Return (X, Y) of the center of cell containing provided text 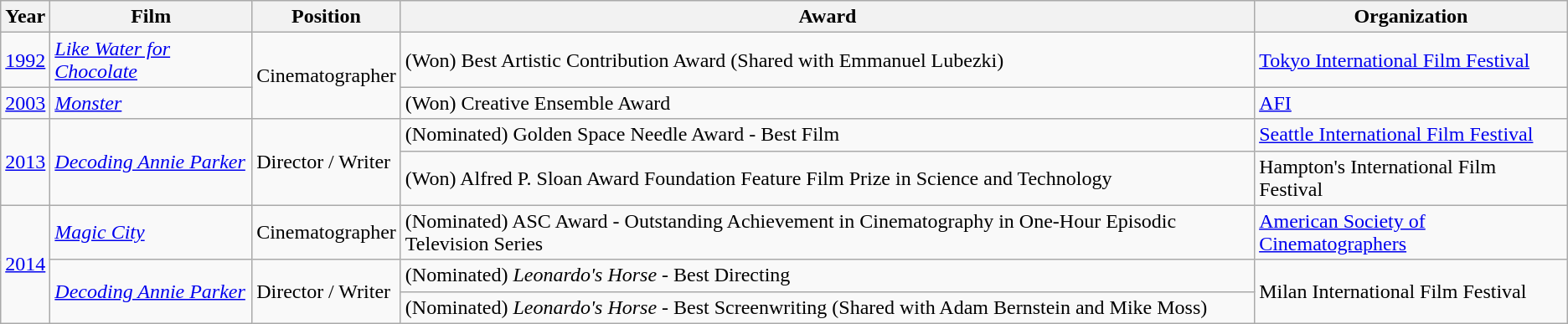
1992 (25, 60)
(Nominated) Leonardo's Horse - Best Screenwriting (Shared with Adam Bernstein and Mike Moss) (828, 307)
Monster (151, 103)
2014 (25, 265)
2013 (25, 162)
2003 (25, 103)
AFI (1411, 103)
Like Water for Chocolate (151, 60)
Seattle International Film Festival (1411, 135)
Position (327, 17)
Milan International Film Festival (1411, 291)
(Won) Best Artistic Contribution Award (Shared with Emmanuel Lubezki) (828, 60)
Tokyo International Film Festival (1411, 60)
Award (828, 17)
Hampton's International Film Festival (1411, 177)
(Nominated) Leonardo's Horse - Best Directing (828, 275)
Film (151, 17)
(Won) Alfred P. Sloan Award Foundation Feature Film Prize in Science and Technology (828, 177)
(Nominated) Golden Space Needle Award - Best Film (828, 135)
Year (25, 17)
Magic City (151, 233)
American Society of Cinematographers (1411, 233)
(Won) Creative Ensemble Award (828, 103)
Organization (1411, 17)
(Nominated) ASC Award - Outstanding Achievement in Cinematography in One-Hour Episodic Television Series (828, 233)
